Detect which cell encompasses the target text, then output its (X, Y) center coordinate. 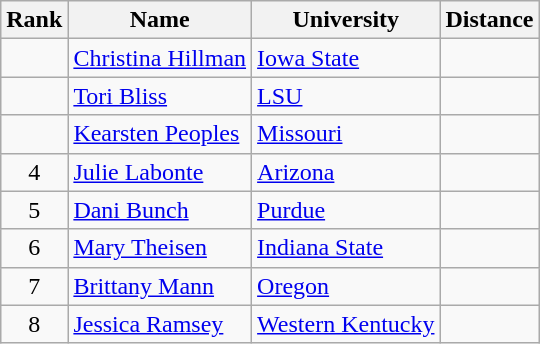
Oregon (346, 286)
7 (34, 286)
Distance (490, 20)
Mary Theisen (160, 248)
Brittany Mann (160, 286)
Western Kentucky (346, 324)
LSU (346, 96)
Indiana State (346, 248)
Rank (34, 20)
Tori Bliss (160, 96)
Jessica Ramsey (160, 324)
University (346, 20)
Iowa State (346, 58)
6 (34, 248)
Julie Labonte (160, 172)
Christina Hillman (160, 58)
Missouri (346, 134)
Dani Bunch (160, 210)
5 (34, 210)
Name (160, 20)
8 (34, 324)
Kearsten Peoples (160, 134)
4 (34, 172)
Arizona (346, 172)
Purdue (346, 210)
